Pinpoint the cell where the given text exists, returning its [x, y] midpoint coordinate. 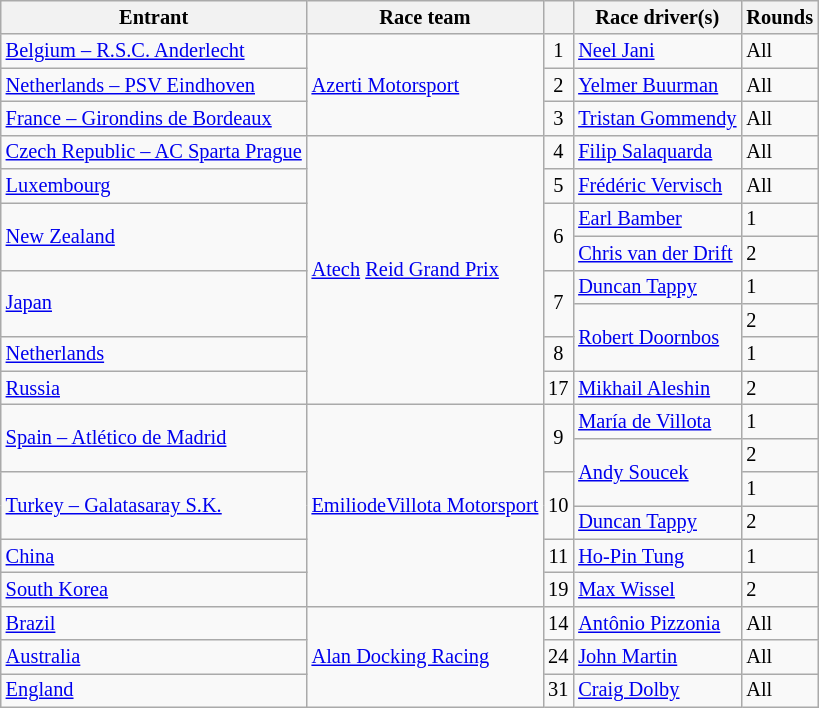
19 [558, 589]
6 [558, 236]
England [154, 690]
Netherlands [154, 354]
New Zealand [154, 236]
France – Girondins de Bordeaux [154, 118]
Australia [154, 657]
Russia [154, 388]
Race team [426, 17]
South Korea [154, 589]
Max Wissel [657, 589]
EmiliodeVillota Motorsport [426, 505]
Chris van der Drift [657, 253]
Czech Republic – AC Sparta Prague [154, 152]
Mikhail Aleshin [657, 388]
Ho-Pin Tung [657, 556]
9 [558, 438]
Netherlands – PSV Eindhoven [154, 85]
Robert Doornbos [657, 336]
5 [558, 186]
Entrant [154, 17]
31 [558, 690]
Filip Salaquarda [657, 152]
María de Villota [657, 421]
14 [558, 623]
Belgium – R.S.C. Anderlecht [154, 51]
17 [558, 388]
Turkey – Galatasaray S.K. [154, 506]
Spain – Atlético de Madrid [154, 438]
Earl Bamber [657, 219]
Neel Jani [657, 51]
Brazil [154, 623]
Frédéric Vervisch [657, 186]
11 [558, 556]
Rounds [780, 17]
Yelmer Buurman [657, 85]
Luxembourg [154, 186]
Atech Reid Grand Prix [426, 270]
John Martin [657, 657]
3 [558, 118]
Craig Dolby [657, 690]
4 [558, 152]
Alan Docking Racing [426, 656]
Azerti Motorsport [426, 84]
8 [558, 354]
Tristan Gommendy [657, 118]
7 [558, 304]
24 [558, 657]
Antônio Pizzonia [657, 623]
10 [558, 506]
Japan [154, 304]
Race driver(s) [657, 17]
Andy Soucek [657, 472]
China [154, 556]
